Pinpoint the cell where the given text exists, returning its [x, y] midpoint coordinate. 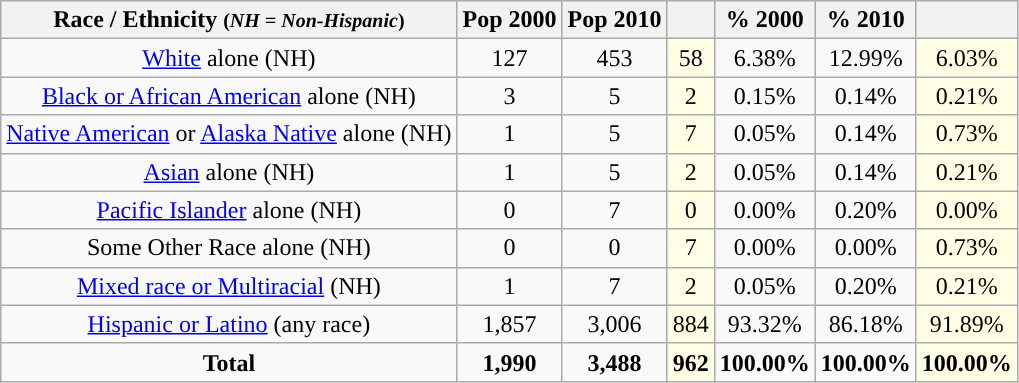
6.03% [966, 58]
% 2010 [866, 20]
962 [690, 362]
Mixed race or Multiracial (NH) [229, 286]
1,857 [510, 324]
Pacific Islander alone (NH) [229, 210]
Hispanic or Latino (any race) [229, 324]
Pop 2010 [614, 20]
0.15% [764, 96]
58 [690, 58]
3,488 [614, 362]
Race / Ethnicity (NH = Non-Hispanic) [229, 20]
1,990 [510, 362]
93.32% [764, 324]
86.18% [866, 324]
884 [690, 324]
3 [510, 96]
Black or African American alone (NH) [229, 96]
Native American or Alaska Native alone (NH) [229, 134]
Some Other Race alone (NH) [229, 248]
3,006 [614, 324]
White alone (NH) [229, 58]
% 2000 [764, 20]
91.89% [966, 324]
Pop 2000 [510, 20]
453 [614, 58]
Asian alone (NH) [229, 172]
127 [510, 58]
Total [229, 362]
6.38% [764, 58]
12.99% [866, 58]
